Locate the cell with the specified text and output its [x, y] center coordinate. 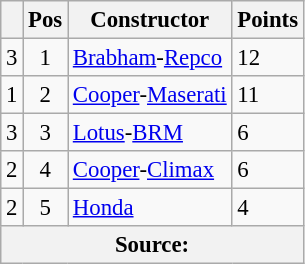
Lotus-BRM [150, 133]
Cooper-Maserati [150, 95]
12 [268, 58]
Pos [46, 20]
Source: [152, 245]
Points [268, 20]
Cooper-Climax [150, 170]
5 [46, 208]
Honda [150, 208]
Brabham-Repco [150, 58]
Constructor [150, 20]
11 [268, 95]
